Extract the (X, Y) coordinate from the center of the cell holding the provided text.  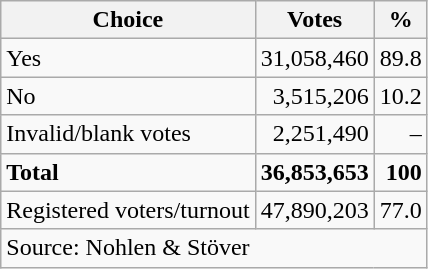
Invalid/blank votes (128, 134)
2,251,490 (314, 134)
Yes (128, 58)
31,058,460 (314, 58)
3,515,206 (314, 96)
36,853,653 (314, 172)
100 (400, 172)
No (128, 96)
Source: Nohlen & Stöver (214, 248)
89.8 (400, 58)
Total (128, 172)
% (400, 20)
47,890,203 (314, 210)
Votes (314, 20)
Choice (128, 20)
10.2 (400, 96)
Registered voters/turnout (128, 210)
77.0 (400, 210)
– (400, 134)
